Find where the given text appears and provide that cell's center as (X, Y) coordinate. 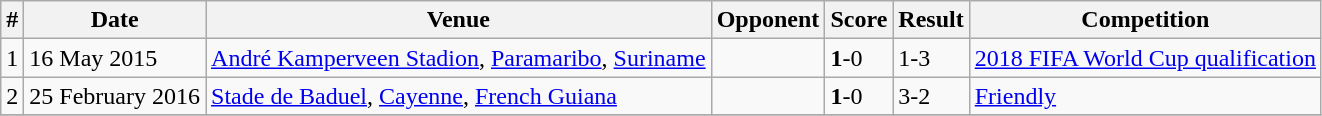
16 May 2015 (115, 58)
Friendly (1145, 96)
Result (931, 20)
3-2 (931, 96)
# (12, 20)
Score (859, 20)
Competition (1145, 20)
1 (12, 58)
Venue (459, 20)
André Kamperveen Stadion, Paramaribo, Suriname (459, 58)
2 (12, 96)
2018 FIFA World Cup qualification (1145, 58)
1-3 (931, 58)
Opponent (768, 20)
Stade de Baduel, Cayenne, French Guiana (459, 96)
25 February 2016 (115, 96)
Date (115, 20)
